Pinpoint the cell where the given text exists, returning its [x, y] midpoint coordinate. 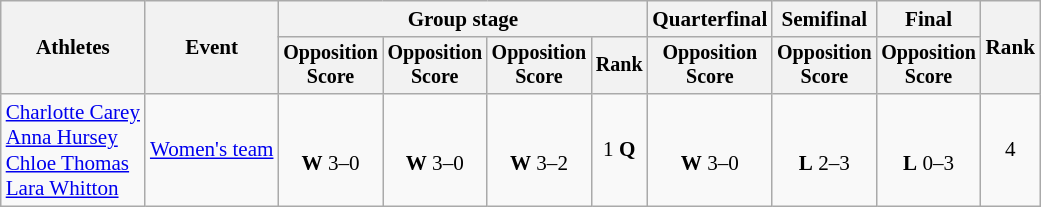
Women's team [212, 150]
1 Q [619, 150]
Event [212, 48]
Semifinal [824, 18]
Quarterfinal [710, 18]
Charlotte CareyAnna HurseyChloe ThomasLara Whitton [73, 150]
Group stage [462, 18]
W 3–2 [539, 150]
4 [1010, 150]
Final [928, 18]
L 2–3 [824, 150]
Athletes [73, 48]
L 0–3 [928, 150]
